Return the [x, y] coordinate for the center point of the cell that contains the specified text.  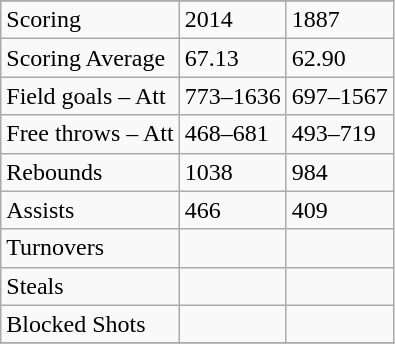
67.13 [232, 58]
Free throws – Att [90, 134]
697–1567 [340, 96]
Rebounds [90, 172]
1887 [340, 20]
409 [340, 210]
Blocked Shots [90, 324]
Scoring [90, 20]
Turnovers [90, 248]
466 [232, 210]
773–1636 [232, 96]
Scoring Average [90, 58]
984 [340, 172]
Assists [90, 210]
2014 [232, 20]
Field goals – Att [90, 96]
1038 [232, 172]
493–719 [340, 134]
468–681 [232, 134]
62.90 [340, 58]
Steals [90, 286]
